Scan for the cell matching the given text and deliver its [x, y] coordinate at center. 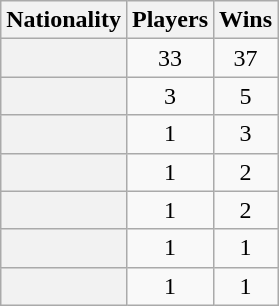
33 [170, 58]
37 [246, 58]
5 [246, 96]
Nationality [64, 20]
Players [170, 20]
Wins [246, 20]
